Provide the [x, y] coordinate of the cell's center where the given text is located.  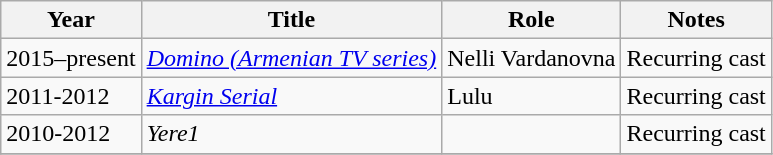
Nelli Vardanovna [532, 58]
Yere1 [292, 134]
2015–present [71, 58]
Domino (Armenian TV series) [292, 58]
Lulu [532, 96]
Year [71, 20]
Role [532, 20]
Notes [696, 20]
2011-2012 [71, 96]
2010-2012 [71, 134]
Kargin Serial [292, 96]
Title [292, 20]
